For the text-containing cell, return its midpoint in [X, Y] coordinate format. 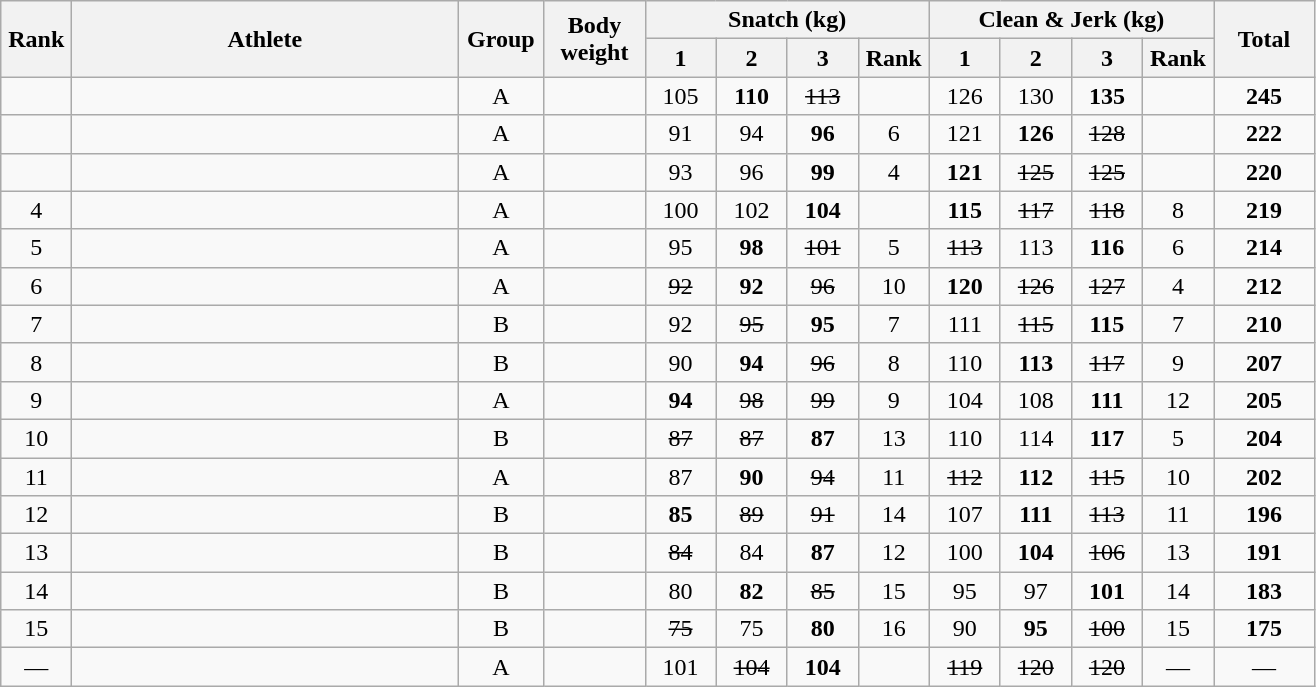
Clean & Jerk (kg) [1071, 20]
204 [1264, 438]
Snatch (kg) [787, 20]
16 [894, 629]
Athlete [265, 39]
114 [1036, 438]
212 [1264, 286]
183 [1264, 591]
102 [752, 210]
97 [1036, 591]
128 [1106, 134]
175 [1264, 629]
106 [1106, 553]
127 [1106, 286]
207 [1264, 362]
196 [1264, 515]
Total [1264, 39]
Group [501, 39]
205 [1264, 400]
210 [1264, 324]
245 [1264, 96]
220 [1264, 172]
107 [964, 515]
105 [680, 96]
191 [1264, 553]
118 [1106, 210]
116 [1106, 248]
130 [1036, 96]
119 [964, 667]
219 [1264, 210]
Body weight [594, 39]
93 [680, 172]
108 [1036, 400]
214 [1264, 248]
222 [1264, 134]
135 [1106, 96]
82 [752, 591]
89 [752, 515]
202 [1264, 477]
